Capture the cell that displays the provided text and extract its (x, y) central coordinate. 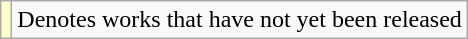
Denotes works that have not yet been released (240, 20)
